Determine the (X, Y) coordinate at the center of the cell enclosing the given text.  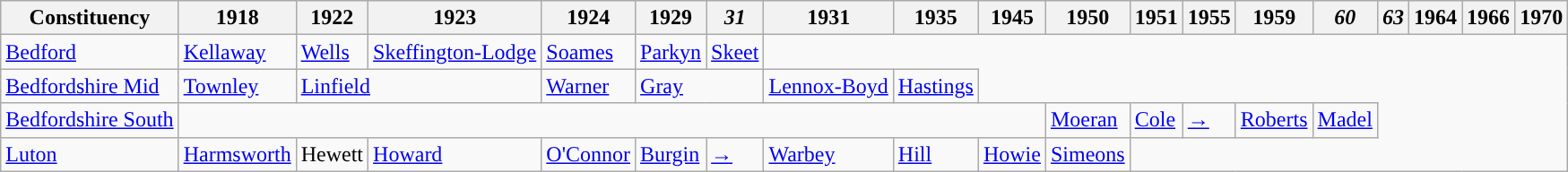
Townley (237, 86)
1922 (332, 18)
1950 (1087, 18)
O'Connor (588, 154)
Moeran (1087, 120)
1955 (1208, 18)
Parkyn (671, 52)
1966 (1488, 18)
Constituency (90, 18)
31 (735, 18)
Howie (1011, 154)
Luton (90, 154)
Gray (699, 86)
Linfield (419, 86)
Hewett (332, 154)
1918 (237, 18)
1959 (1274, 18)
Hastings (936, 86)
1970 (1542, 18)
1964 (1434, 18)
Bedfordshire South (90, 120)
Kellaway (237, 52)
Bedford (90, 52)
Burgin (671, 154)
Wells (332, 52)
Simeons (1087, 154)
Soames (588, 52)
1924 (588, 18)
Hill (936, 154)
63 (1393, 18)
1935 (936, 18)
60 (1345, 18)
Cole (1157, 120)
Roberts (1274, 120)
Harmsworth (237, 154)
Skeet (735, 52)
1931 (828, 18)
1951 (1157, 18)
Madel (1345, 120)
1929 (671, 18)
Lennox-Boyd (828, 86)
1945 (1011, 18)
Warbey (828, 154)
1923 (455, 18)
Howard (455, 154)
Skeffington-Lodge (455, 52)
Warner (588, 86)
Bedfordshire Mid (90, 86)
